Output the (x, y) coordinate of the center of the cell containing the given text.  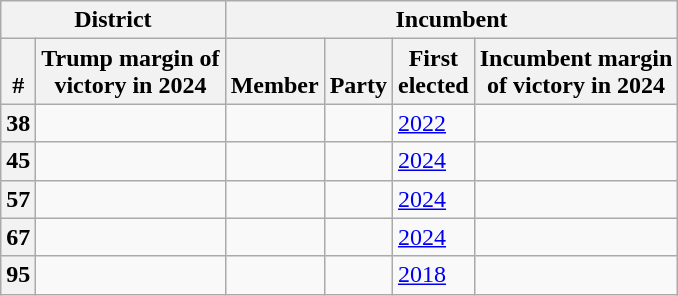
Firstelected (433, 72)
District (113, 20)
38 (18, 123)
67 (18, 237)
# (18, 72)
Member (274, 72)
Incumbent marginof victory in 2024 (576, 72)
Party (358, 72)
Trump margin ofvictory in 2024 (130, 72)
57 (18, 199)
2018 (433, 275)
45 (18, 161)
2022 (433, 123)
95 (18, 275)
Incumbent (452, 20)
